Search for the cell housing the specified text and yield its (x, y) center coordinate. 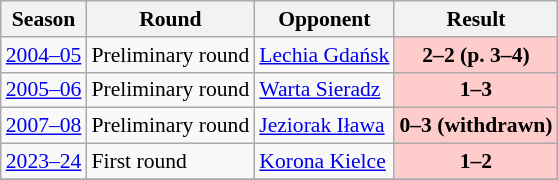
0–3 (withdrawn) (476, 126)
2007–08 (44, 126)
Opponent (324, 19)
Round (170, 19)
Result (476, 19)
2005–06 (44, 90)
2023–24 (44, 162)
1–2 (476, 162)
2004–05 (44, 55)
Season (44, 19)
1–3 (476, 90)
Korona Kielce (324, 162)
Jeziorak Iława (324, 126)
Lechia Gdańsk (324, 55)
2–2 (p. 3–4) (476, 55)
Warta Sieradz (324, 90)
First round (170, 162)
